Return the (X, Y) coordinate for the center point of the cell that contains the specified text.  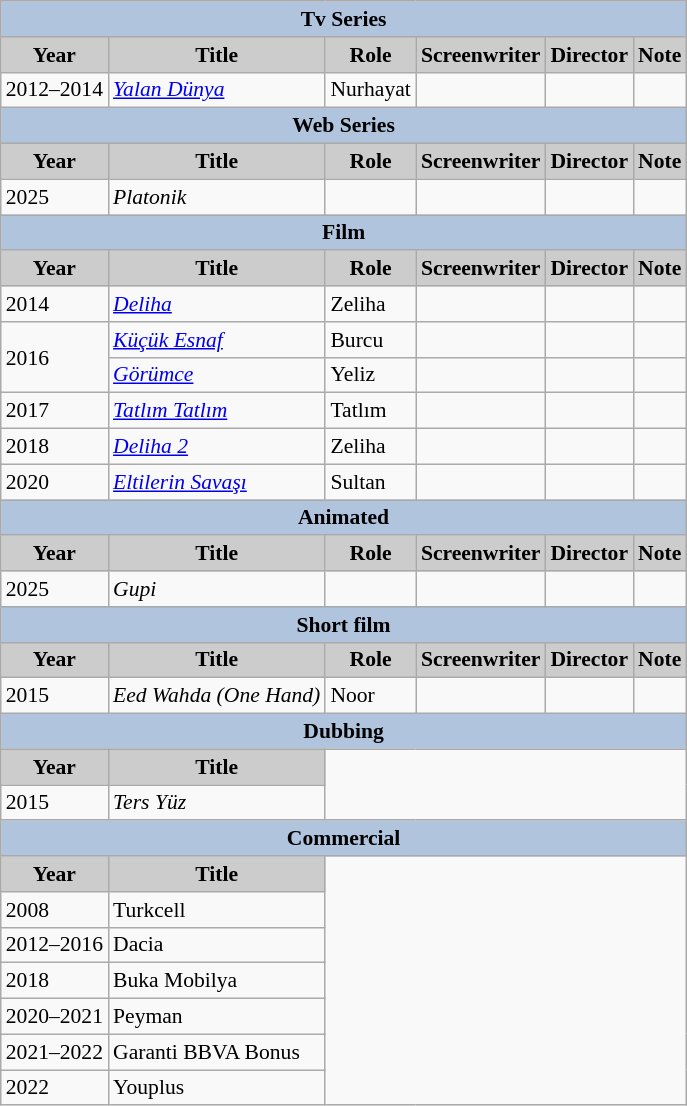
2012–2014 (54, 90)
Turkcell (216, 910)
Youplus (216, 1088)
Peyman (216, 1017)
Eltilerin Savaşı (216, 482)
Noor (370, 696)
Küçük Esnaf (216, 340)
Burcu (370, 340)
2017 (54, 411)
Commercial (344, 839)
2012–2016 (54, 945)
Garanti BBVA Bonus (216, 1052)
Short film (344, 625)
2008 (54, 910)
Tatlım (370, 411)
2020–2021 (54, 1017)
Eed Wahda (One Hand) (216, 696)
2021–2022 (54, 1052)
Deliha 2 (216, 447)
Platonik (216, 197)
Animated (344, 518)
Tatlım Tatlım (216, 411)
2014 (54, 304)
Web Series (344, 126)
Ters Yüz (216, 803)
Görümce (216, 375)
Buka Mobilya (216, 981)
2016 (54, 358)
Yalan Dünya (216, 90)
Yeliz (370, 375)
Film (344, 233)
Gupi (216, 589)
Dubbing (344, 732)
Dacia (216, 945)
Nurhayat (370, 90)
2022 (54, 1088)
Deliha (216, 304)
Sultan (370, 482)
Tv Series (344, 19)
2020 (54, 482)
